Output the [X, Y] coordinate of the center of the cell containing the given text.  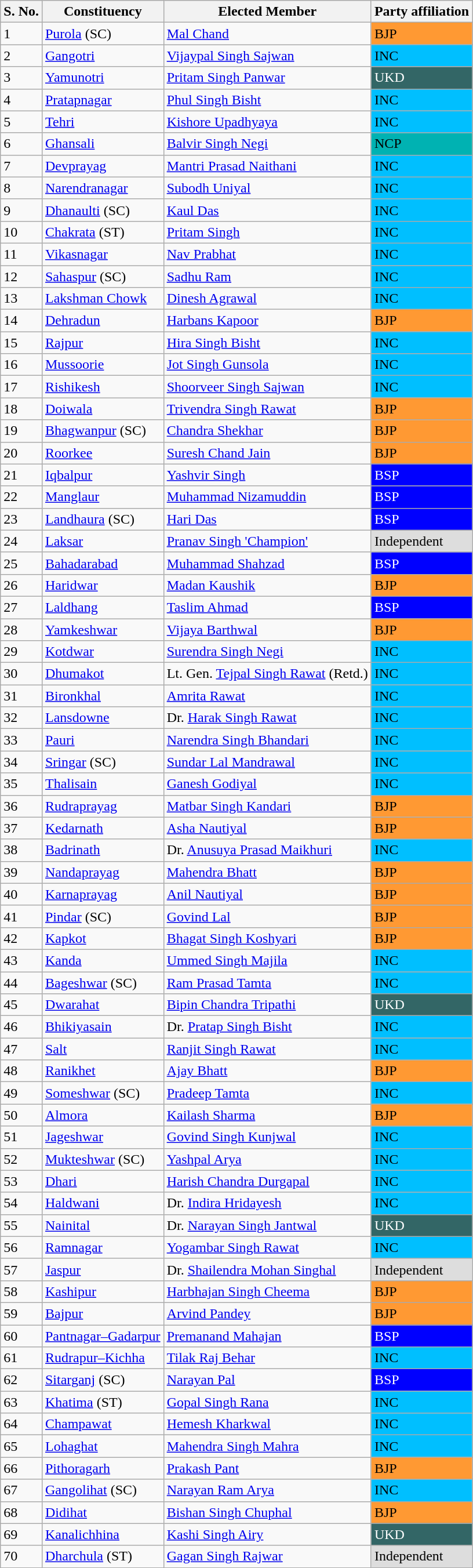
26 [21, 585]
Rudrapur–Kichha [103, 1358]
Dwarahat [103, 1005]
70 [21, 1556]
Elected Member [267, 12]
Dr. Harak Singh Rawat [267, 718]
Gopal Singh Rana [267, 1402]
Hari Das [267, 519]
20 [21, 453]
2 [21, 56]
67 [21, 1490]
39 [21, 872]
Harish Chandra Durgapal [267, 1181]
Bajpur [103, 1313]
31 [21, 696]
Mal Chand [267, 34]
Laldhang [103, 607]
30 [21, 674]
Matbar Singh Kandari [267, 806]
Kailash Sharma [267, 1115]
18 [21, 409]
Bhikiyasain [103, 1027]
Narendranagar [103, 188]
Lohaghat [103, 1446]
12 [21, 277]
Dhanaulti (SC) [103, 210]
Muhammad Nizamuddin [267, 497]
Ajay Bhatt [267, 1071]
64 [21, 1424]
32 [21, 718]
Bhagwanpur (SC) [103, 431]
Pradeep Tamta [267, 1093]
65 [21, 1446]
Pranav Singh 'Champion' [267, 541]
Suresh Chand Jain [267, 453]
36 [21, 806]
47 [21, 1049]
Laksar [103, 541]
Hira Singh Bisht [267, 343]
Ramnagar [103, 1247]
53 [21, 1181]
Champawat [103, 1424]
Ranikhet [103, 1071]
Bipin Chandra Tripathi [267, 1005]
Asha Nautiyal [267, 828]
Pantnagar–Gadarpur [103, 1335]
Kishore Upadhyaya [267, 122]
Narayan Ram Arya [267, 1490]
5 [21, 122]
10 [21, 232]
Dr. Shailendra Mohan Singhal [267, 1269]
33 [21, 740]
Vikasnagar [103, 254]
Rudraprayag [103, 806]
Lansdowne [103, 718]
Yashvir Singh [267, 475]
Ranjit Singh Rawat [267, 1049]
Bironkhal [103, 696]
Narayan Pal [267, 1380]
Subodh Uniyal [267, 188]
69 [21, 1534]
Kapkot [103, 938]
Surendra Singh Negi [267, 652]
Madan Kaushik [267, 585]
23 [21, 519]
Jageshwar [103, 1137]
42 [21, 938]
58 [21, 1291]
Vijaya Barthwal [267, 629]
Didihat [103, 1512]
62 [21, 1380]
1 [21, 34]
Pithoragarh [103, 1468]
Gangolihat (SC) [103, 1490]
8 [21, 188]
Arvind Pandey [267, 1313]
Ghansali [103, 144]
Chakrata (ST) [103, 232]
7 [21, 166]
45 [21, 1005]
Sringar (SC) [103, 762]
49 [21, 1093]
Gangotri [103, 56]
Dr. Indira Hridayesh [267, 1203]
Harbhajan Singh Cheema [267, 1291]
52 [21, 1159]
38 [21, 850]
Iqbalpur [103, 475]
Muhammad Shahzad [267, 563]
9 [21, 210]
Tilak Raj Behar [267, 1358]
35 [21, 784]
Dharchula (ST) [103, 1556]
Pauri [103, 740]
Doiwala [103, 409]
Dr. Anusuya Prasad Maikhuri [267, 850]
63 [21, 1402]
16 [21, 365]
Dr. Pratap Singh Bisht [267, 1027]
61 [21, 1358]
Prakash Pant [267, 1468]
Kedarnath [103, 828]
Party affiliation [421, 12]
48 [21, 1071]
Dr. Narayan Singh Jantwal [267, 1225]
Badrinath [103, 850]
3 [21, 78]
Purola (SC) [103, 34]
37 [21, 828]
Bhagat Singh Koshyari [267, 938]
Dehradun [103, 321]
Landhaura (SC) [103, 519]
24 [21, 541]
Govind Lal [267, 916]
25 [21, 563]
Haridwar [103, 585]
Ummed Singh Majila [267, 960]
Salt [103, 1049]
Dhari [103, 1181]
51 [21, 1137]
Phul Singh Bisht [267, 100]
Roorkee [103, 453]
27 [21, 607]
Bishan Singh Chuphal [267, 1512]
NCP [421, 144]
22 [21, 497]
Khatima (ST) [103, 1402]
Dhumakot [103, 674]
56 [21, 1247]
13 [21, 299]
Taslim Ahmad [267, 607]
59 [21, 1313]
Premanand Mahajan [267, 1335]
Mussoorie [103, 365]
Mahendra Bhatt [267, 872]
Pindar (SC) [103, 916]
Govind Singh Kunjwal [267, 1137]
Nainital [103, 1225]
Nandaprayag [103, 872]
Chandra Shekhar [267, 431]
50 [21, 1115]
Amrita Rawat [267, 696]
Rajpur [103, 343]
68 [21, 1512]
Thalisain [103, 784]
Vijaypal Singh Sajwan [267, 56]
Anil Nautiyal [267, 894]
44 [21, 983]
Trivendra Singh Rawat [267, 409]
Tehri [103, 122]
55 [21, 1225]
Dinesh Agrawal [267, 299]
43 [21, 960]
Ganesh Godiyal [267, 784]
11 [21, 254]
Jot Singh Gunsola [267, 365]
Yogambar Singh Rawat [267, 1247]
Kotdwar [103, 652]
Kanalichhina [103, 1534]
Kaul Das [267, 210]
40 [21, 894]
Devprayag [103, 166]
Yamunotri [103, 78]
29 [21, 652]
Mukteshwar (SC) [103, 1159]
21 [21, 475]
Someshwar (SC) [103, 1093]
41 [21, 916]
19 [21, 431]
Kashipur [103, 1291]
14 [21, 321]
57 [21, 1269]
Karnaprayag [103, 894]
15 [21, 343]
60 [21, 1335]
Sahaspur (SC) [103, 277]
28 [21, 629]
Shoorveer Singh Sajwan [267, 387]
34 [21, 762]
Manglaur [103, 497]
Pritam Singh [267, 232]
Sundar Lal Mandrawal [267, 762]
Balvir Singh Negi [267, 144]
Almora [103, 1115]
Gagan Singh Rajwar [267, 1556]
Rishikesh [103, 387]
Bahadarabad [103, 563]
Harbans Kapoor [267, 321]
Constituency [103, 12]
Hemesh Kharkwal [267, 1424]
54 [21, 1203]
6 [21, 144]
17 [21, 387]
Lakshman Chowk [103, 299]
Bageshwar (SC) [103, 983]
Ram Prasad Tamta [267, 983]
Mahendra Singh Mahra [267, 1446]
Sadhu Ram [267, 277]
46 [21, 1027]
Mantri Prasad Naithani [267, 166]
Nav Prabhat [267, 254]
Narendra Singh Bhandari [267, 740]
Pratapnagar [103, 100]
66 [21, 1468]
4 [21, 100]
Pritam Singh Panwar [267, 78]
Haldwani [103, 1203]
Yashpal Arya [267, 1159]
Sitarganj (SC) [103, 1380]
Kashi Singh Airy [267, 1534]
S. No. [21, 12]
Kanda [103, 960]
Yamkeshwar [103, 629]
Jaspur [103, 1269]
Lt. Gen. Tejpal Singh Rawat (Retd.) [267, 674]
